Output the (x, y) coordinate of the center of the cell containing the given text.  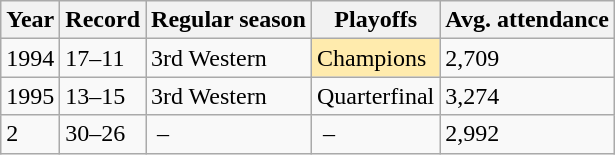
Champions (375, 58)
3,274 (528, 96)
Record (103, 20)
30–26 (103, 134)
13–15 (103, 96)
1994 (30, 58)
Playoffs (375, 20)
2,709 (528, 58)
Avg. attendance (528, 20)
Year (30, 20)
Quarterfinal (375, 96)
2,992 (528, 134)
Regular season (229, 20)
2 (30, 134)
17–11 (103, 58)
1995 (30, 96)
